Capture the cell that displays the provided text and extract its (x, y) central coordinate. 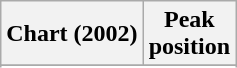
Peakposition (189, 34)
Chart (2002) (72, 34)
